Output the (x, y) coordinate of the center of the cell containing the given text.  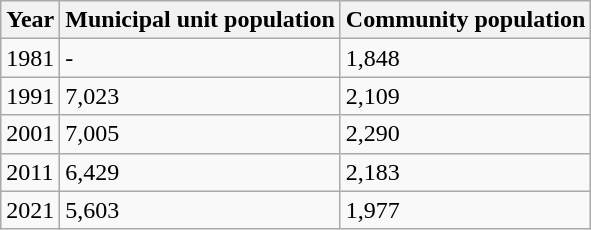
2,183 (465, 172)
5,603 (200, 210)
Year (30, 20)
7,023 (200, 96)
2,290 (465, 134)
2021 (30, 210)
2011 (30, 172)
- (200, 58)
6,429 (200, 172)
1991 (30, 96)
2001 (30, 134)
1,848 (465, 58)
1981 (30, 58)
Municipal unit population (200, 20)
1,977 (465, 210)
Community population (465, 20)
7,005 (200, 134)
2,109 (465, 96)
